Identify which cell holds the provided text, then report its (X, Y) central coordinate. 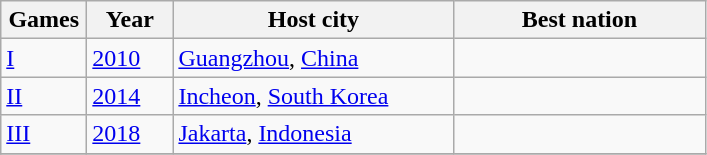
Jakarta, Indonesia (314, 134)
III (44, 134)
Guangzhou, China (314, 58)
I (44, 58)
Incheon, South Korea (314, 96)
Best nation (580, 20)
II (44, 96)
2014 (130, 96)
Games (44, 20)
2018 (130, 134)
Host city (314, 20)
Year (130, 20)
2010 (130, 58)
